Capture the cell that displays the provided text and extract its (X, Y) central coordinate. 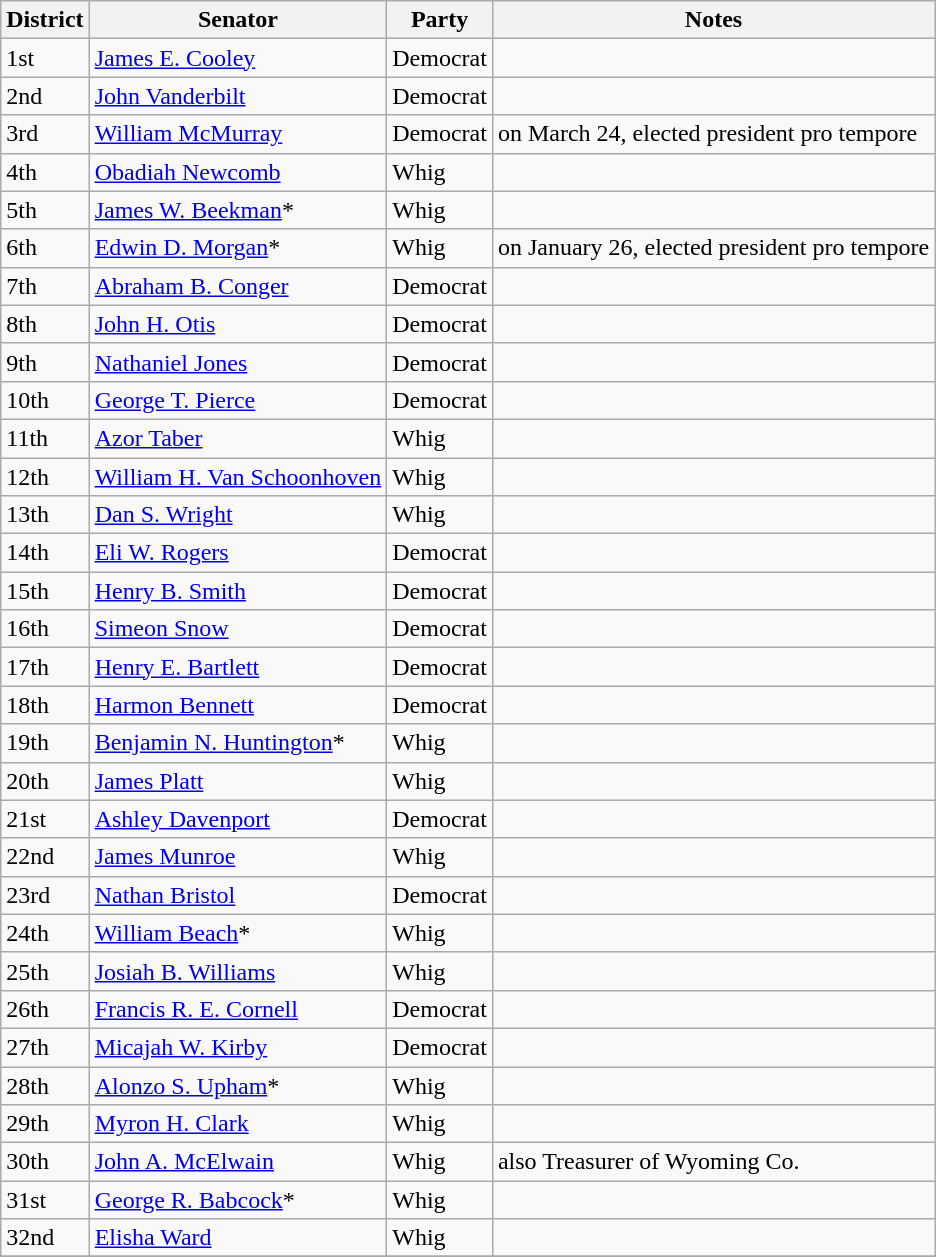
9th (45, 362)
James E. Cooley (238, 58)
Elisha Ward (238, 1238)
John A. McElwain (238, 1162)
17th (45, 667)
7th (45, 286)
28th (45, 1085)
William Beach* (238, 933)
George R. Babcock* (238, 1200)
11th (45, 438)
Edwin D. Morgan* (238, 248)
Josiah B. Williams (238, 971)
George T. Pierce (238, 400)
29th (45, 1124)
3rd (45, 134)
Henry B. Smith (238, 591)
Senator (238, 20)
on January 26, elected president pro tempore (713, 248)
District (45, 20)
Alonzo S. Upham* (238, 1085)
Micajah W. Kirby (238, 1047)
Ashley Davenport (238, 819)
13th (45, 515)
5th (45, 210)
8th (45, 324)
on March 24, elected president pro tempore (713, 134)
15th (45, 591)
1st (45, 58)
23rd (45, 895)
Notes (713, 20)
Benjamin N. Huntington* (238, 743)
2nd (45, 96)
6th (45, 248)
James Platt (238, 781)
John Vanderbilt (238, 96)
James Munroe (238, 857)
Nathaniel Jones (238, 362)
Harmon Bennett (238, 705)
10th (45, 400)
20th (45, 781)
Azor Taber (238, 438)
William McMurray (238, 134)
25th (45, 971)
14th (45, 553)
Nathan Bristol (238, 895)
Dan S. Wright (238, 515)
John H. Otis (238, 324)
31st (45, 1200)
32nd (45, 1238)
Abraham B. Conger (238, 286)
12th (45, 477)
Eli W. Rogers (238, 553)
Simeon Snow (238, 629)
4th (45, 172)
Party (440, 20)
Myron H. Clark (238, 1124)
30th (45, 1162)
21st (45, 819)
William H. Van Schoonhoven (238, 477)
James W. Beekman* (238, 210)
27th (45, 1047)
24th (45, 933)
also Treasurer of Wyoming Co. (713, 1162)
19th (45, 743)
Obadiah Newcomb (238, 172)
16th (45, 629)
18th (45, 705)
Francis R. E. Cornell (238, 1009)
Henry E. Bartlett (238, 667)
26th (45, 1009)
22nd (45, 857)
